Extract the (X, Y) coordinate from the center of the cell holding the provided text.  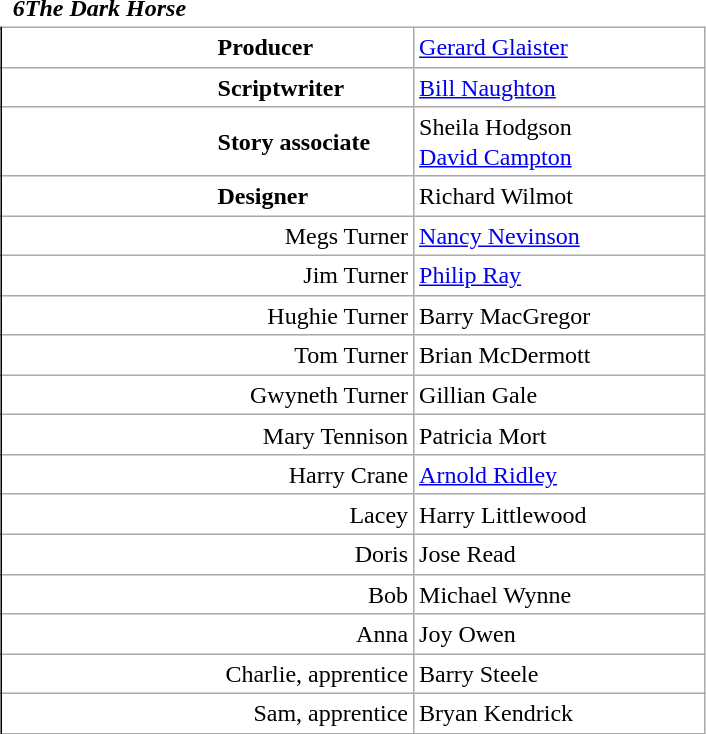
Bryan Kendrick (560, 714)
Anna (208, 634)
Jose Read (560, 554)
Gillian Gale (560, 395)
Megs Turner (208, 236)
Story associate (208, 142)
Lacey (208, 514)
Scriptwriter (208, 87)
Patricia Mort (560, 435)
Tom Turner (208, 355)
Arnold Ridley (560, 475)
Philip Ray (560, 275)
Charlie, apprentice (208, 674)
Joy Owen (560, 634)
Richard Wilmot (560, 196)
Jim Turner (208, 275)
Brian McDermott (560, 355)
Producer (208, 47)
Michael Wynne (560, 594)
Bill Naughton (560, 87)
Sam, apprentice (208, 714)
Bob (208, 594)
Barry MacGregor (560, 315)
Harry Littlewood (560, 514)
Gerard Glaister (560, 47)
Barry Steele (560, 674)
Gwyneth Turner (208, 395)
Doris (208, 554)
Mary Tennison (208, 435)
Harry Crane (208, 475)
Sheila HodgsonDavid Campton (560, 142)
Designer (208, 196)
Hughie Turner (208, 315)
Nancy Nevinson (560, 236)
